Scan for the cell matching the given text and deliver its (X, Y) coordinate at center. 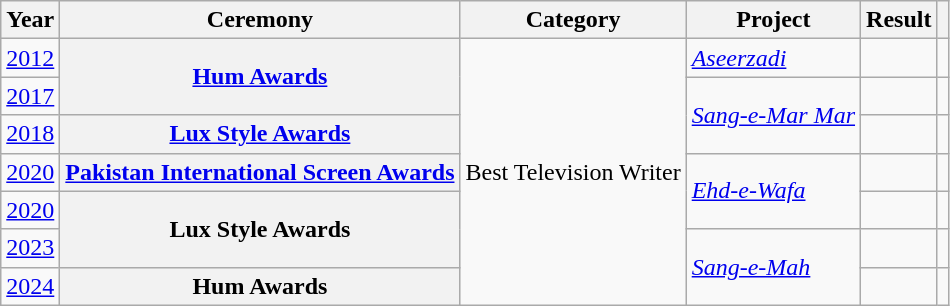
Ceremony (260, 20)
Aseerzadi (773, 58)
Result (899, 20)
2023 (30, 248)
Pakistan International Screen Awards (260, 172)
Sang-e-Mah (773, 267)
2024 (30, 286)
Sang-e-Mar Mar (773, 115)
Category (573, 20)
Ehd-e-Wafa (773, 191)
Best Television Writer (573, 172)
Project (773, 20)
2017 (30, 96)
2012 (30, 58)
2018 (30, 134)
Year (30, 20)
